Find where the given text appears and provide that cell's center as [x, y] coordinate. 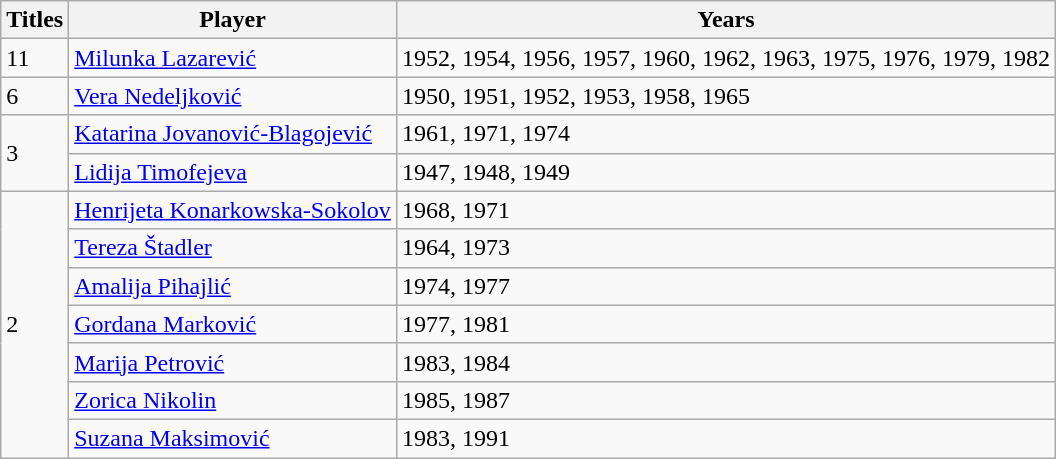
Gordana Marković [233, 324]
Lidija Timofejeva [233, 172]
Marija Petrović [233, 362]
1961, 1971, 1974 [726, 134]
Player [233, 20]
11 [35, 58]
Titles [35, 20]
1974, 1977 [726, 286]
Suzana Maksimović [233, 438]
6 [35, 96]
Zorica Nikolin [233, 400]
1985, 1987 [726, 400]
2 [35, 324]
Henrijeta Konarkowska-Sokolov [233, 210]
1947, 1948, 1949 [726, 172]
1977, 1981 [726, 324]
1983, 1984 [726, 362]
Tereza Štadler [233, 248]
Years [726, 20]
Vera Nedeljković [233, 96]
1952, 1954, 1956, 1957, 1960, 1962, 1963, 1975, 1976, 1979, 1982 [726, 58]
1983, 1991 [726, 438]
3 [35, 153]
Amalija Pihajlić [233, 286]
Milunka Lazarević [233, 58]
1950, 1951, 1952, 1953, 1958, 1965 [726, 96]
1968, 1971 [726, 210]
Katarina Jovanović-Blagojević [233, 134]
1964, 1973 [726, 248]
